Provide the (X, Y) coordinate of the cell's center where the given text is located.  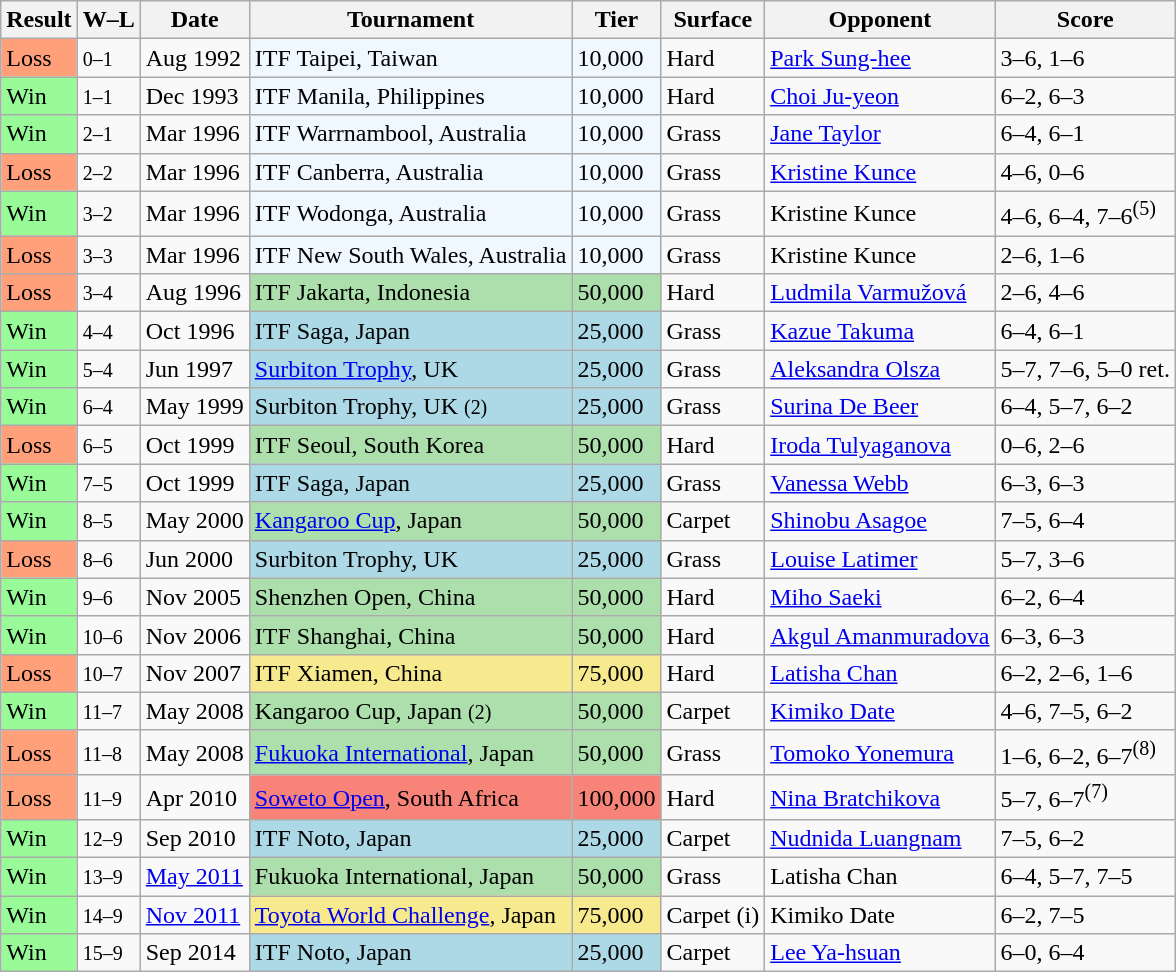
Aleksandra Olsza (880, 369)
ITF Wodonga, Australia (410, 214)
8–5 (108, 521)
Akgul Amanmuradova (880, 635)
ITF Jakarta, Indonesia (410, 293)
0–6, 2–6 (1085, 445)
11–7 (108, 711)
7–5 (108, 483)
6–2, 2–6, 1–6 (1085, 673)
Tournament (410, 20)
9–6 (108, 597)
Iroda Tulyaganova (880, 445)
Nina Bratchikova (880, 798)
4–4 (108, 331)
ITF New South Wales, Australia (410, 255)
Shinobu Asagoe (880, 521)
6–4, 5–7, 7–5 (1085, 877)
ITF Seoul, South Korea (410, 445)
1–6, 6–2, 6–7(8) (1085, 752)
7–5, 6–4 (1085, 521)
Surface (713, 20)
Park Sung-hee (880, 58)
Jun 2000 (194, 559)
Result (39, 20)
ITF Shanghai, China (410, 635)
13–9 (108, 877)
Nov 2005 (194, 597)
Toyota World Challenge, Japan (410, 915)
Surina De Beer (880, 407)
1–1 (108, 96)
4–6, 6–4, 7–6(5) (1085, 214)
3–3 (108, 255)
5–4 (108, 369)
Nudnida Luangnam (880, 839)
Surbiton Trophy, UK (2) (410, 407)
11–8 (108, 752)
Sep 2010 (194, 839)
Miho Saeki (880, 597)
ITF Canberra, Australia (410, 172)
Nov 2006 (194, 635)
12–9 (108, 839)
Nov 2011 (194, 915)
May 2011 (194, 877)
Carpet (i) (713, 915)
Date (194, 20)
7–5, 6–2 (1085, 839)
10–6 (108, 635)
Nov 2007 (194, 673)
Aug 1992 (194, 58)
6–2, 7–5 (1085, 915)
2–1 (108, 134)
6–0, 6–4 (1085, 953)
5–7, 7–6, 5–0 ret. (1085, 369)
ITF Warrnambool, Australia (410, 134)
Kangaroo Cup, Japan (410, 521)
6–2, 6–4 (1085, 597)
14–9 (108, 915)
11–9 (108, 798)
Choi Ju-yeon (880, 96)
6–4 (108, 407)
May 1999 (194, 407)
Soweto Open, South Africa (410, 798)
5–7, 6–7(7) (1085, 798)
ITF Taipei, Taiwan (410, 58)
0–1 (108, 58)
2–6, 4–6 (1085, 293)
15–9 (108, 953)
Vanessa Webb (880, 483)
Aug 1996 (194, 293)
Dec 1993 (194, 96)
ITF Manila, Philippines (410, 96)
6–5 (108, 445)
Tier (616, 20)
Ludmila Varmužová (880, 293)
3–4 (108, 293)
2–6, 1–6 (1085, 255)
5–7, 3–6 (1085, 559)
May 2000 (194, 521)
Kazue Takuma (880, 331)
6–4, 5–7, 6–2 (1085, 407)
10–7 (108, 673)
Louise Latimer (880, 559)
3–6, 1–6 (1085, 58)
8–6 (108, 559)
4–6, 7–5, 6–2 (1085, 711)
ITF Xiamen, China (410, 673)
W–L (108, 20)
Kangaroo Cup, Japan (2) (410, 711)
Jun 1997 (194, 369)
4–6, 0–6 (1085, 172)
Apr 2010 (194, 798)
Lee Ya-hsuan (880, 953)
2–2 (108, 172)
Oct 1996 (194, 331)
Shenzhen Open, China (410, 597)
3–2 (108, 214)
Opponent (880, 20)
Tomoko Yonemura (880, 752)
Jane Taylor (880, 134)
100,000 (616, 798)
Sep 2014 (194, 953)
Score (1085, 20)
6–2, 6–3 (1085, 96)
